Find where the given text appears and provide that cell's center as [x, y] coordinate. 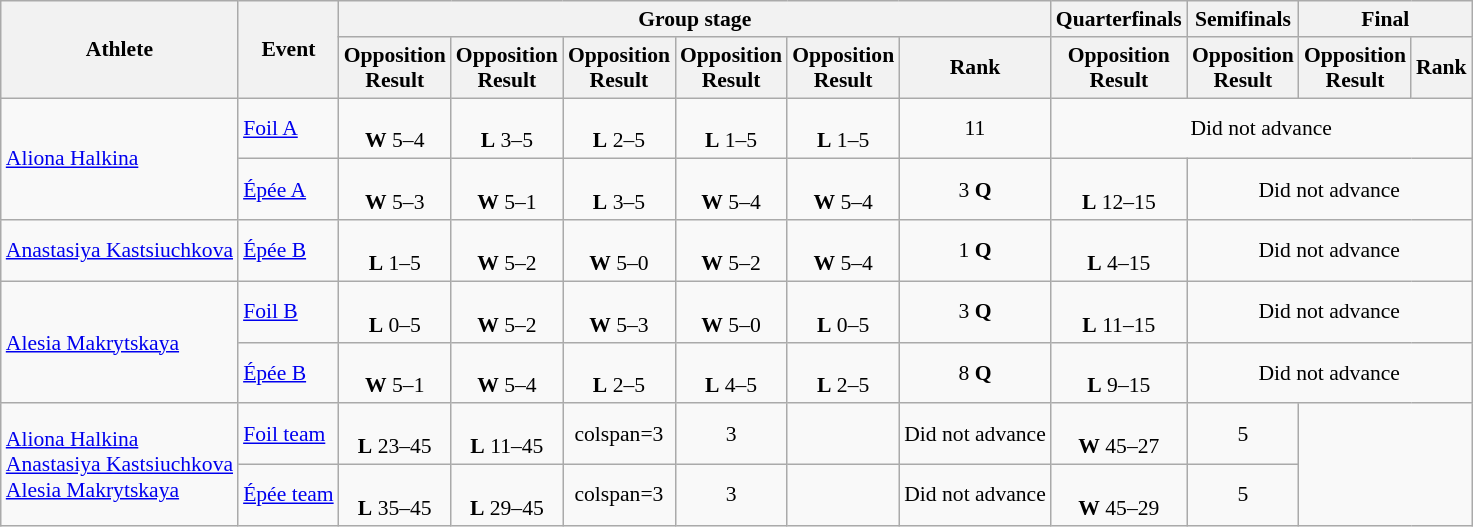
Aliona Halkina [120, 159]
L 35–45 [395, 496]
W 45–29 [1119, 496]
Athlete [120, 50]
Épée team [288, 496]
Semifinals [1243, 19]
Foil A [288, 128]
L 29–45 [507, 496]
Épée A [288, 190]
L 4–15 [1119, 250]
L 23–45 [395, 434]
W 45–27 [1119, 434]
L 12–15 [1119, 190]
Quarterfinals [1119, 19]
Group stage [695, 19]
L 11–45 [507, 434]
Anastasiya Kastsiuchkova [120, 250]
Foil team [288, 434]
L 11–15 [1119, 312]
Alesia Makrytskaya [120, 342]
L 4–5 [731, 372]
1 Q [975, 250]
8 Q [975, 372]
L 9–15 [1119, 372]
Event [288, 50]
Aliona HalkinaAnastasiya KastsiuchkovaAlesia Makrytskaya [120, 465]
11 [975, 128]
Foil B [288, 312]
Final [1386, 19]
